Scan for the cell matching the given text and deliver its [X, Y] coordinate at center. 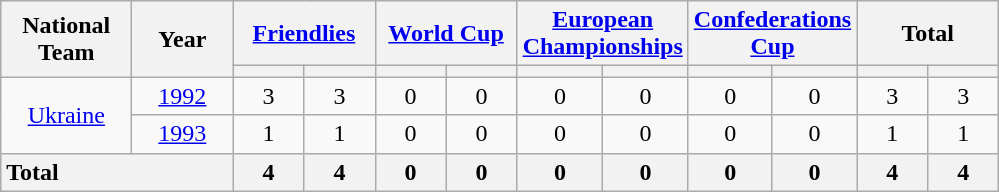
Year [182, 39]
1992 [182, 96]
World Cup [446, 34]
Friendlies [304, 34]
European Championships [602, 34]
NationalTeam [66, 39]
1993 [182, 134]
Ukraine [66, 115]
Confederations Cup [772, 34]
